Provide the [X, Y] coordinate of the cell's center where the given text is located.  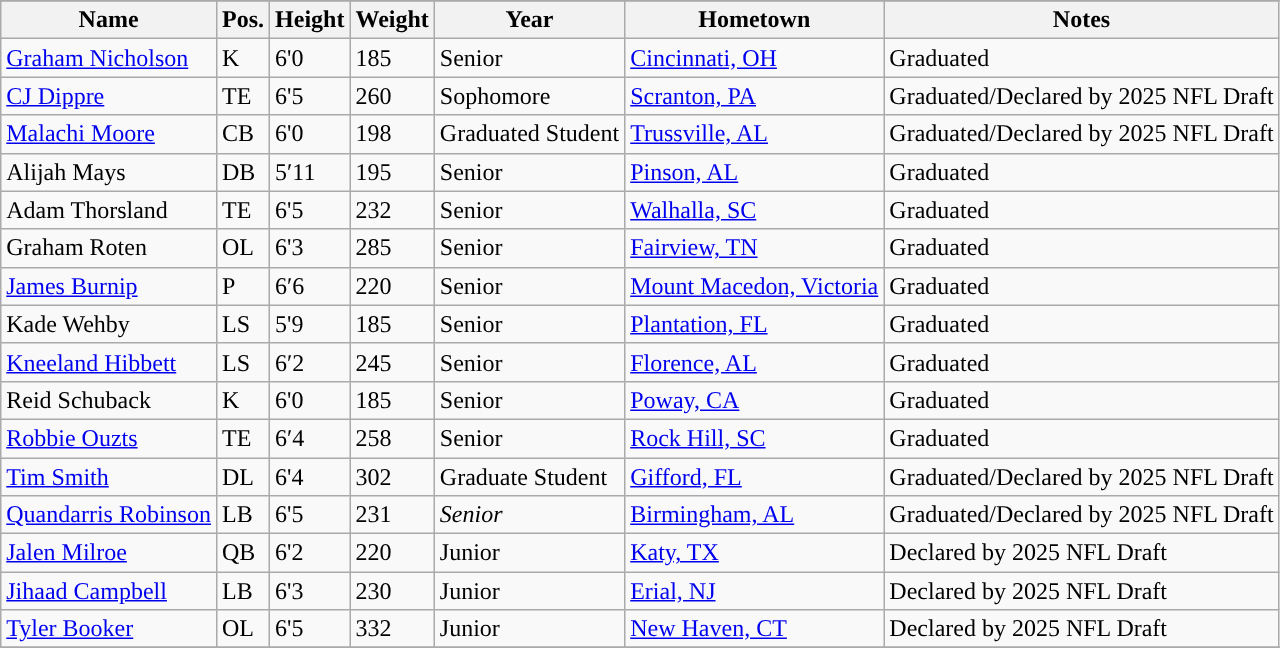
CJ Dippre [109, 96]
Rock Hill, SC [754, 438]
Graham Roten [109, 248]
285 [392, 248]
Adam Thorsland [109, 210]
New Haven, CT [754, 629]
Height [310, 20]
James Burnip [109, 286]
Pinson, AL [754, 172]
230 [392, 591]
6′4 [310, 438]
Sophomore [529, 96]
Jalen Milroe [109, 553]
Fairview, TN [754, 248]
Birmingham, AL [754, 515]
Poway, CA [754, 400]
302 [392, 477]
5'9 [310, 324]
5′11 [310, 172]
Cincinnati, OH [754, 58]
Mount Macedon, Victoria [754, 286]
6′6 [310, 286]
Tyler Booker [109, 629]
Graduated Student [529, 134]
Quandarris Robinson [109, 515]
Gifford, FL [754, 477]
258 [392, 438]
Reid Schuback [109, 400]
198 [392, 134]
Malachi Moore [109, 134]
QB [242, 553]
Scranton, PA [754, 96]
Weight [392, 20]
Erial, NJ [754, 591]
Name [109, 20]
Notes [1082, 20]
Jihaad Campbell [109, 591]
CB [242, 134]
Trussville, AL [754, 134]
245 [392, 362]
Graduate Student [529, 477]
6'4 [310, 477]
Graham Nicholson [109, 58]
Kneeland Hibbett [109, 362]
260 [392, 96]
P [242, 286]
Robbie Ouzts [109, 438]
Hometown [754, 20]
195 [392, 172]
332 [392, 629]
Florence, AL [754, 362]
Katy, TX [754, 553]
Plantation, FL [754, 324]
Pos. [242, 20]
Alijah Mays [109, 172]
6′2 [310, 362]
Kade Wehby [109, 324]
DB [242, 172]
Walhalla, SC [754, 210]
DL [242, 477]
Year [529, 20]
232 [392, 210]
6'2 [310, 553]
231 [392, 515]
Tim Smith [109, 477]
